Output the [X, Y] coordinate of the center of the cell containing the given text.  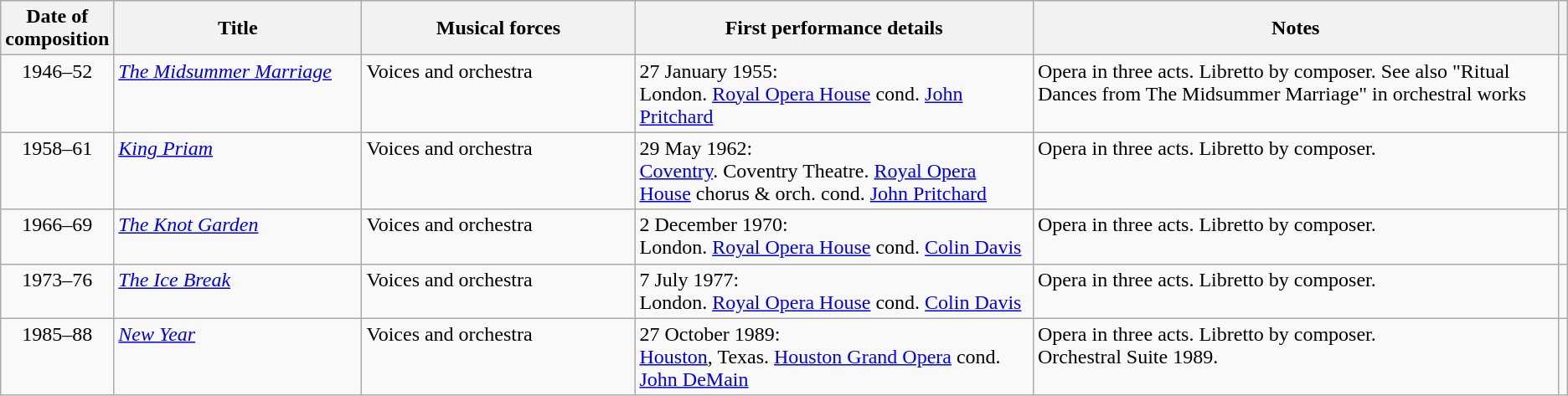
Musical forces [498, 28]
27 January 1955: London. Royal Opera House cond. John Pritchard [834, 94]
27 October 1989: Houston, Texas. Houston Grand Opera cond. John DeMain [834, 357]
2 December 1970: London. Royal Opera House cond. Colin Davis [834, 236]
1966–69 [57, 236]
Opera in three acts. Libretto by composer.Orchestral Suite 1989. [1295, 357]
First performance details [834, 28]
Opera in three acts. Libretto by composer. See also "Ritual Dances from The Midsummer Marriage" in orchestral works [1295, 94]
1958–61 [57, 171]
7 July 1977: London. Royal Opera House cond. Colin Davis [834, 291]
New Year [238, 357]
29 May 1962: Coventry. Coventry Theatre. Royal Opera House chorus & orch. cond. John Pritchard [834, 171]
The Knot Garden [238, 236]
Notes [1295, 28]
1973–76 [57, 291]
King Priam [238, 171]
The Midsummer Marriage [238, 94]
Date of composition [57, 28]
Title [238, 28]
1985–88 [57, 357]
1946–52 [57, 94]
The Ice Break [238, 291]
